Locate the cell with the specified text and output its (x, y) center coordinate. 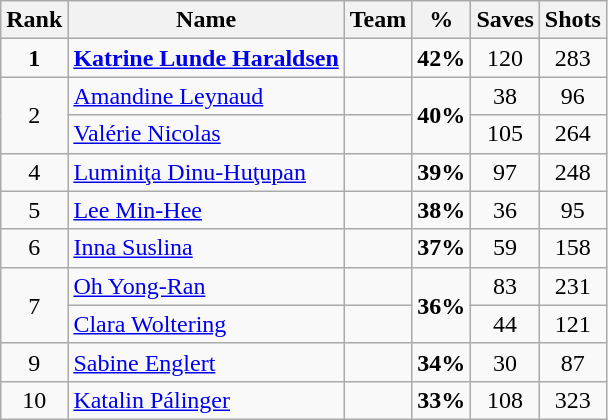
108 (505, 400)
34% (442, 362)
Oh Yong-Ran (206, 286)
95 (572, 210)
Sabine Englert (206, 362)
37% (442, 248)
38% (442, 210)
30 (505, 362)
120 (505, 58)
33% (442, 400)
Rank (34, 20)
97 (505, 172)
5 (34, 210)
36% (442, 305)
6 (34, 248)
105 (505, 134)
Lee Min-Hee (206, 210)
Valérie Nicolas (206, 134)
283 (572, 58)
4 (34, 172)
7 (34, 305)
323 (572, 400)
Clara Woltering (206, 324)
Saves (505, 20)
% (442, 20)
Inna Suslina (206, 248)
Katrine Lunde Haraldsen (206, 58)
Shots (572, 20)
Team (378, 20)
42% (442, 58)
121 (572, 324)
44 (505, 324)
83 (505, 286)
158 (572, 248)
264 (572, 134)
40% (442, 115)
248 (572, 172)
1 (34, 58)
39% (442, 172)
231 (572, 286)
Amandine Leynaud (206, 96)
Katalin Pálinger (206, 400)
2 (34, 115)
59 (505, 248)
36 (505, 210)
38 (505, 96)
96 (572, 96)
9 (34, 362)
Name (206, 20)
Luminiţa Dinu-Huţupan (206, 172)
10 (34, 400)
87 (572, 362)
